Find where the given text appears and provide that cell's center as [x, y] coordinate. 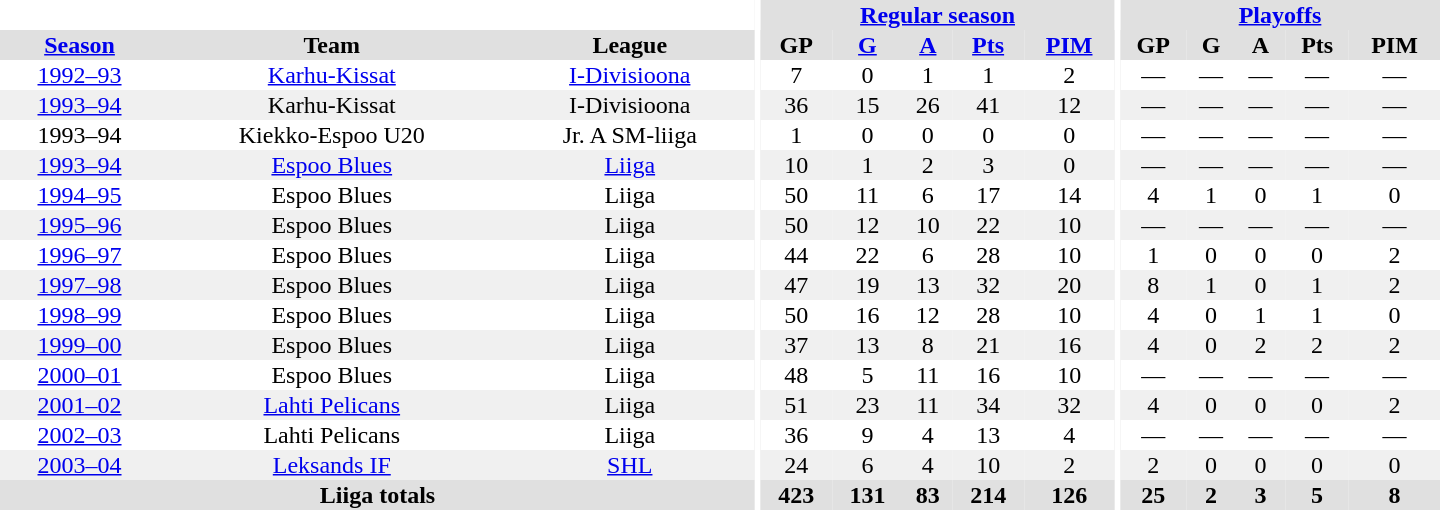
2002–03 [80, 435]
1996–97 [80, 255]
15 [868, 105]
47 [796, 285]
2003–04 [80, 465]
Team [332, 45]
83 [928, 495]
Liiga totals [378, 495]
34 [988, 405]
14 [1070, 195]
9 [868, 435]
SHL [630, 465]
19 [868, 285]
20 [1070, 285]
37 [796, 345]
1999–00 [80, 345]
1994–95 [80, 195]
131 [868, 495]
41 [988, 105]
Season [80, 45]
1992–93 [80, 75]
24 [796, 465]
2000–01 [80, 375]
Kiekko-Espoo U20 [332, 135]
7 [796, 75]
21 [988, 345]
48 [796, 375]
1995–96 [80, 225]
1997–98 [80, 285]
126 [1070, 495]
423 [796, 495]
23 [868, 405]
25 [1153, 495]
League [630, 45]
Regular season [938, 15]
26 [928, 105]
Leksands IF [332, 465]
2001–02 [80, 405]
Playoffs [1280, 15]
1998–99 [80, 315]
214 [988, 495]
Jr. A SM-liiga [630, 135]
44 [796, 255]
17 [988, 195]
51 [796, 405]
